Capture the cell that displays the provided text and extract its [x, y] central coordinate. 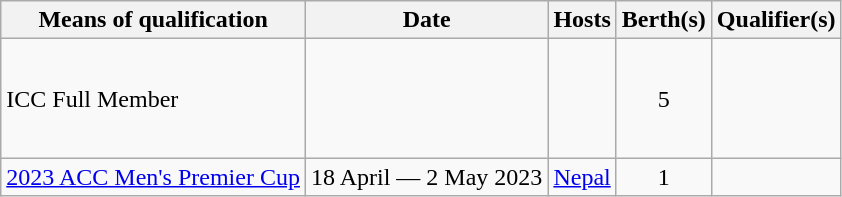
2023 ACC Men's Premier Cup [154, 177]
5 [664, 98]
Hosts [582, 20]
Date [426, 20]
1 [664, 177]
Qualifier(s) [776, 20]
Berth(s) [664, 20]
Means of qualification [154, 20]
ICC Full Member [154, 98]
18 April — 2 May 2023 [426, 177]
Nepal [582, 177]
